Scan for the cell matching the given text and deliver its (x, y) coordinate at center. 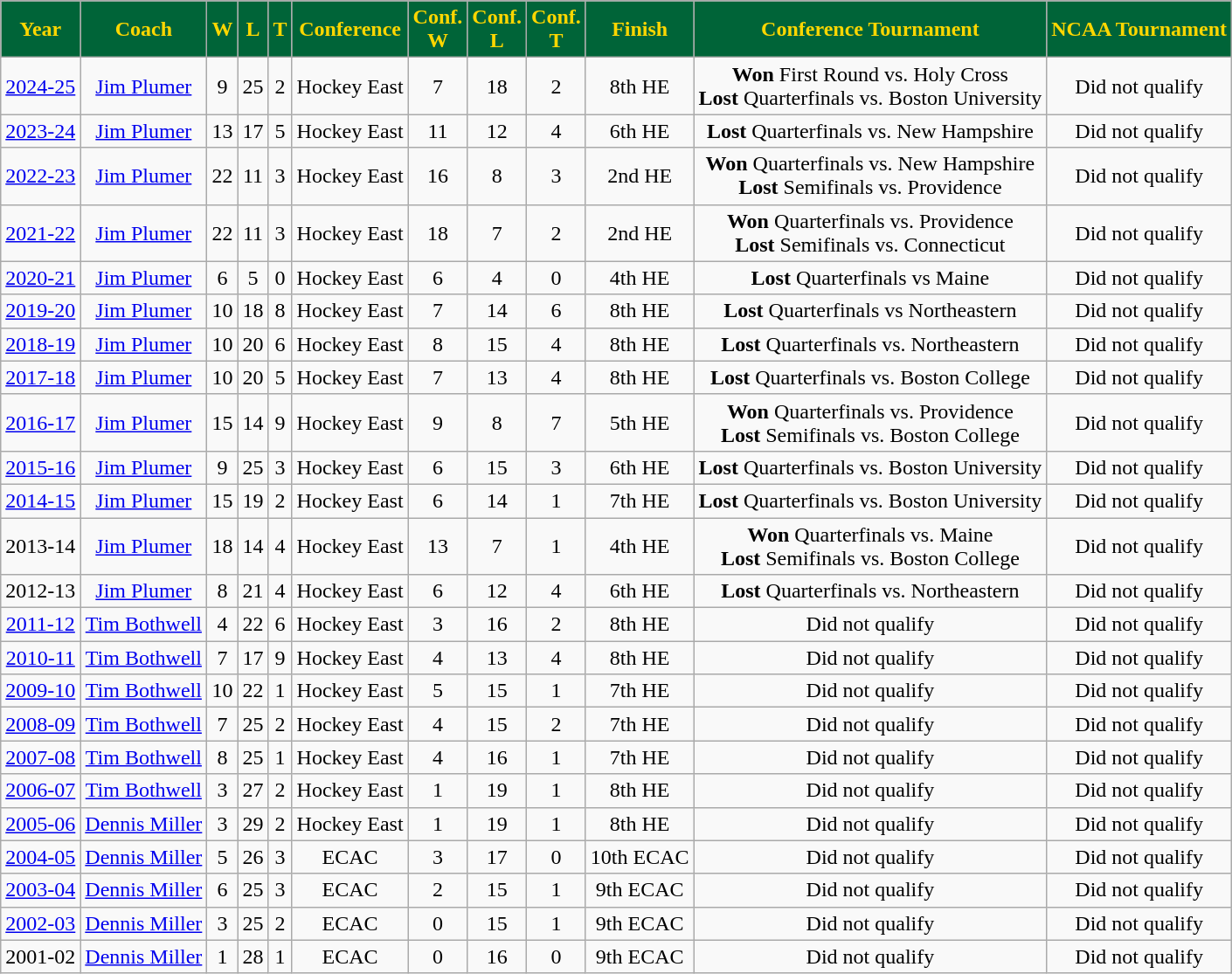
Won Quarterfinals vs. Maine Lost Semifinals vs. Boston College (870, 545)
Year (40, 30)
2009-10 (40, 691)
2024-25 (40, 86)
Won First Round vs. Holy Cross Lost Quarterfinals vs. Boston University (870, 86)
2023-24 (40, 131)
2010-11 (40, 658)
10th ECAC (640, 857)
Lost Quarterfinals vs Maine (870, 278)
Coach (143, 30)
2004-05 (40, 857)
2007-08 (40, 757)
Conference Tournament (870, 30)
2021-22 (40, 232)
Lost Quarterfinals vs. Boston College (870, 377)
2017-18 (40, 377)
Conf. W (438, 30)
2011-12 (40, 625)
T (280, 30)
Conf. T (557, 30)
Conf. L (497, 30)
27 (253, 791)
2006-07 (40, 791)
Conference (350, 30)
2015-16 (40, 467)
2005-06 (40, 824)
Finish (640, 30)
2022-23 (40, 176)
2001-02 (40, 957)
28 (253, 957)
Won Quarterfinals vs. Providence Lost Semifinals vs. Connecticut (870, 232)
Lost Quarterfinals vs Northeastern (870, 311)
2003-04 (40, 890)
NCAA Tournament (1139, 30)
Won Quarterfinals vs. Providence Lost Semifinals vs. Boston College (870, 423)
W (222, 30)
2018-19 (40, 344)
2016-17 (40, 423)
21 (253, 591)
Lost Quarterfinals vs. New Hampshire (870, 131)
26 (253, 857)
2020-21 (40, 278)
Won Quarterfinals vs. New Hampshire Lost Semifinals vs. Providence (870, 176)
2008-09 (40, 724)
2012-13 (40, 591)
29 (253, 824)
L (253, 30)
5th HE (640, 423)
2014-15 (40, 501)
2002-03 (40, 923)
2019-20 (40, 311)
2013-14 (40, 545)
